Identify which cell holds the provided text, then report its (x, y) central coordinate. 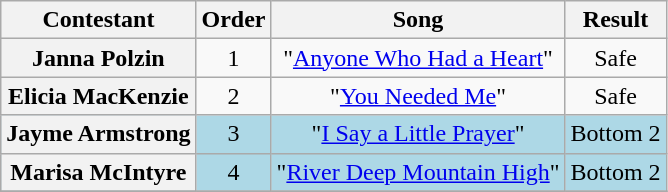
Result (616, 20)
1 (234, 58)
Jayme Armstrong (98, 134)
Janna Polzin (98, 58)
"River Deep Mountain High" (418, 172)
Song (418, 20)
4 (234, 172)
Order (234, 20)
2 (234, 96)
Marisa McIntyre (98, 172)
3 (234, 134)
Elicia MacKenzie (98, 96)
Contestant (98, 20)
"Anyone Who Had a Heart" (418, 58)
"You Needed Me" (418, 96)
"I Say a Little Prayer" (418, 134)
